Identify which cell holds the provided text, then report its [x, y] central coordinate. 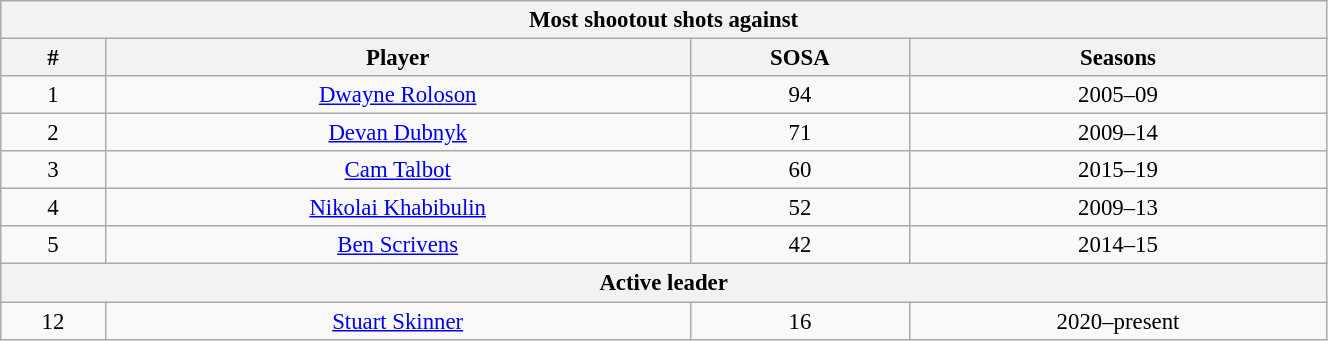
71 [800, 133]
Cam Talbot [398, 170]
60 [800, 170]
Ben Scrivens [398, 245]
Seasons [1118, 58]
2015–19 [1118, 170]
2009–14 [1118, 133]
Nikolai Khabibulin [398, 208]
Active leader [664, 283]
SOSA [800, 58]
Dwayne Roloson [398, 95]
Devan Dubnyk [398, 133]
16 [800, 321]
94 [800, 95]
52 [800, 208]
2005–09 [1118, 95]
Stuart Skinner [398, 321]
Player [398, 58]
1 [53, 95]
2020–present [1118, 321]
12 [53, 321]
2014–15 [1118, 245]
2009–13 [1118, 208]
42 [800, 245]
2 [53, 133]
4 [53, 208]
3 [53, 170]
Most shootout shots against [664, 20]
5 [53, 245]
# [53, 58]
